Return the [X, Y] coordinate for the center point of the cell that contains the specified text.  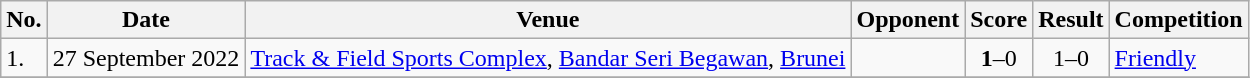
Competition [1178, 20]
1. [24, 58]
Opponent [908, 20]
Venue [548, 20]
Track & Field Sports Complex, Bandar Seri Begawan, Brunei [548, 58]
Date [146, 20]
Result [1071, 20]
27 September 2022 [146, 58]
Score [999, 20]
Friendly [1178, 58]
No. [24, 20]
